Detect which cell encompasses the target text, then output its (X, Y) center coordinate. 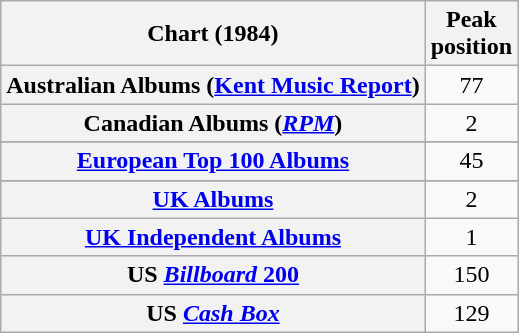
129 (471, 313)
Canadian Albums (RPM) (213, 123)
150 (471, 275)
Australian Albums (Kent Music Report) (213, 85)
45 (471, 161)
US Billboard 200 (213, 275)
Peakposition (471, 34)
US Cash Box (213, 313)
Chart (1984) (213, 34)
UK Albums (213, 199)
UK Independent Albums (213, 237)
European Top 100 Albums (213, 161)
77 (471, 85)
1 (471, 237)
